Locate the cell with the specified text and output its [x, y] center coordinate. 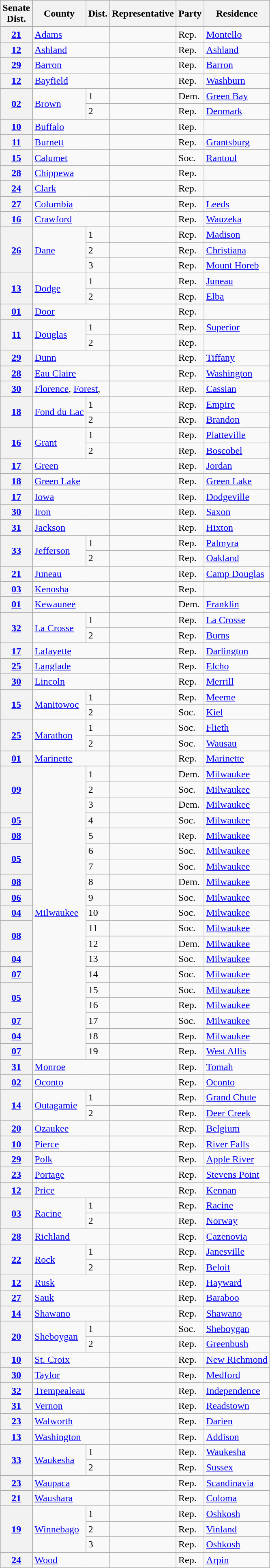
Camp Douglas [237, 574]
Polk [71, 1159]
Wauzeka [237, 219]
Cassian [237, 389]
Montello [237, 34]
Outagamie [59, 1105]
Dane [59, 250]
Ozaukee [71, 1128]
Kennan [237, 1190]
Beloit [237, 1267]
Cazenovia [237, 1236]
Deer Creek [237, 1113]
Eau Claire [71, 373]
Columbia [71, 204]
Wausau [237, 743]
Brown [59, 104]
Merrill [237, 681]
Oakland [237, 558]
Palmyra [237, 543]
Crawford [71, 219]
Burnett [71, 142]
Clark [71, 188]
Manitowoc [59, 704]
Madison [237, 235]
Independence [237, 1390]
Calumet [71, 157]
7 [98, 866]
Scandinavia [237, 1483]
Party [190, 14]
Florence, Forest, [71, 389]
Addison [237, 1437]
River Falls [237, 1144]
Meeme [237, 697]
Green [71, 466]
Brandon [237, 419]
Superior [237, 327]
Washburn [237, 81]
Rantoul [237, 157]
Rock [59, 1260]
Monroe [71, 1067]
Rusk [71, 1283]
Kenosha [71, 589]
Fond du Lac [59, 412]
Chippewa [71, 173]
Flieth [237, 728]
Baraboo [237, 1298]
Medford [237, 1375]
Vinland [237, 1529]
Grand Chute [237, 1098]
Vernon [71, 1406]
Denmark [237, 111]
Lafayette [71, 651]
Elba [237, 296]
09 [16, 789]
Representative [143, 14]
Belgium [237, 1128]
Jackson [71, 528]
Buffalo [71, 127]
06 [16, 897]
Trempealeau [71, 1390]
Janesville [237, 1252]
Door [71, 312]
Iowa [71, 497]
Dunn [71, 358]
Greenbush [237, 1344]
Saxon [237, 512]
Burns [237, 635]
Grant [59, 443]
Winnebago [59, 1529]
Taylor [71, 1375]
Darlington [237, 651]
Richland [71, 1236]
Iron [71, 512]
Douglas [59, 335]
Elcho [237, 666]
Franklin [237, 604]
Hayward [237, 1283]
Sauk [71, 1298]
Bayfield [71, 81]
Leeds [237, 204]
Grantsburg [237, 142]
5 [98, 836]
Platteville [237, 435]
Kewaunee [71, 604]
Price [71, 1190]
Jefferson [59, 551]
6 [98, 851]
Dist. [98, 14]
Stevens Point [237, 1174]
Tomah [237, 1067]
22 [16, 1260]
Walworth [71, 1421]
Kiel [237, 713]
Christiana [237, 250]
Waupaca [71, 1483]
Waushara [71, 1498]
Coloma [237, 1498]
4 [98, 820]
Arpin [237, 1560]
Readstown [237, 1406]
Mount Horeb [237, 266]
County [59, 14]
Jordan [237, 466]
Boscobel [237, 451]
St. Croix [71, 1360]
Apple River [237, 1159]
Tiffany [237, 358]
Marathon [59, 736]
Dodgeville [237, 497]
Darien [237, 1421]
26 [16, 250]
Wood [71, 1560]
9 [98, 897]
Green Bay [237, 96]
New Richmond [237, 1360]
Empire [237, 404]
Sussex [237, 1468]
Dodge [59, 289]
Portage [71, 1174]
Adams [71, 34]
Langlade [71, 666]
Hixton [237, 528]
Pierce [71, 1144]
West Allis [237, 1051]
Residence [237, 14]
Lincoln [71, 681]
8 [98, 882]
Norway [237, 1221]
SenateDist. [16, 14]
